For the text-containing cell, return its midpoint in (x, y) coordinate format. 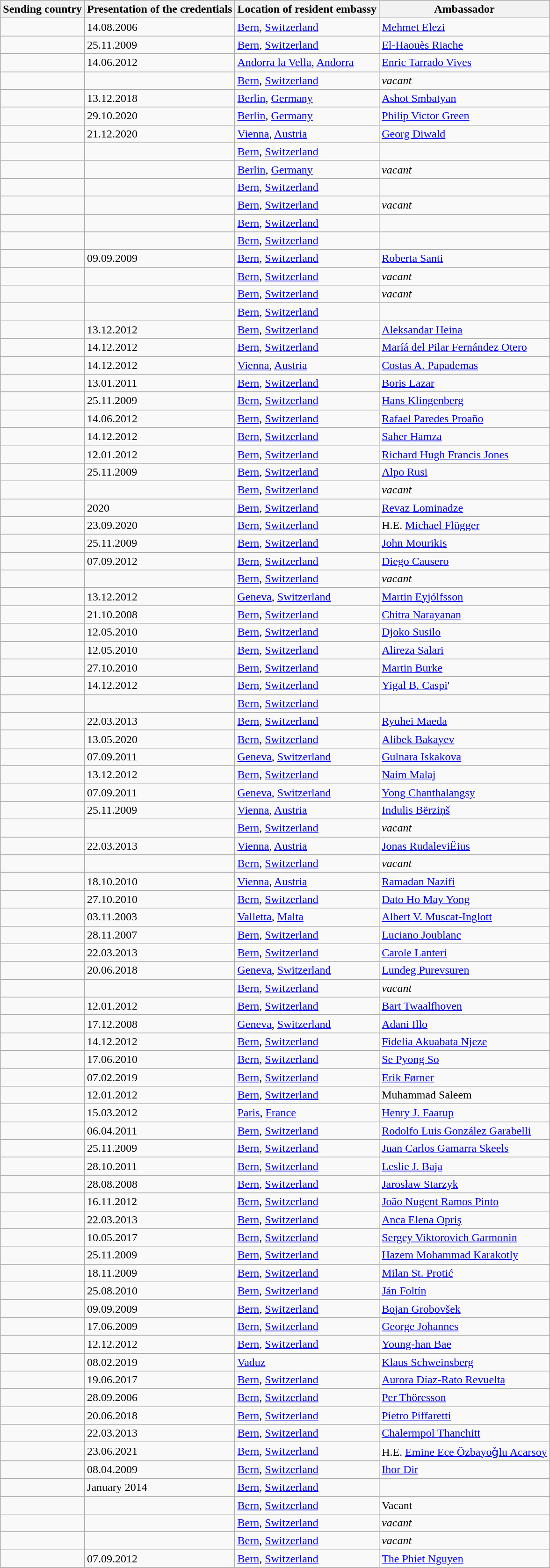
Anca Elena Opriş (465, 1220)
John Mourikis (465, 543)
Young-han Bae (465, 1344)
Jarosław Starzyk (465, 1184)
Rodolfo Luis González Garabelli (465, 1131)
The Phiet Nguyen (465, 1559)
21.12.2020 (160, 134)
06.04.2011 (160, 1131)
Roberta Santi (465, 259)
18.11.2009 (160, 1273)
Diego Causero (465, 561)
Chalermpol Thanchitt (465, 1433)
Henry J. Faarup (465, 1113)
Sending country (43, 9)
Enric Tarrado Vives (465, 63)
Andorra la Vella, Andorra (307, 63)
13.05.2020 (160, 739)
Naim Malaj (465, 774)
Boris Lazar (465, 383)
Jonas RudaleviËius (465, 846)
28.10.2011 (160, 1166)
25.08.2010 (160, 1291)
19.06.2017 (160, 1380)
Vaduz (307, 1362)
Rafael Paredes Proaño (465, 419)
28.09.2006 (160, 1398)
Ihor Dir (465, 1469)
Erik Førner (465, 1077)
El-Haouès Riache (465, 45)
Philip Victor Green (465, 116)
Richard Hugh Francis Jones (465, 454)
Adani Illo (465, 1024)
28.11.2007 (160, 935)
Martin Eyjólfsson (465, 597)
Klaus Schweinsberg (465, 1362)
Carole Lanteri (465, 953)
Sergey Viktorovich Garmonin (465, 1237)
2020 (160, 507)
Paris, France (307, 1113)
Muhammad Saleem (465, 1095)
Ashot Smbatyan (465, 98)
Albert V. Muscat-Inglott (465, 917)
H.E. Emine Ece Özbayoǧlu Acarsoy (465, 1452)
Bojan Grobovšek (465, 1308)
14.08.2006 (160, 27)
Revaz Lominadze (465, 507)
Yigal B. Caspi' (465, 686)
07.02.2019 (160, 1077)
Pietro Piffaretti (465, 1416)
Alireza Salari (465, 650)
21.10.2008 (160, 614)
Martin Burke (465, 668)
Ambassador (465, 9)
Leslie J. Baja (465, 1166)
Hazem Mohammad Karakotly (465, 1255)
Alpo Rusi (465, 472)
George Johannes (465, 1326)
Hans Klingenberg (465, 401)
Location of resident embassy (307, 9)
12.12.2012 (160, 1344)
Ján Foltín (465, 1291)
28.08.2008 (160, 1184)
16.11.2012 (160, 1202)
Bart Twaalfhoven (465, 1006)
Gulnara Iskakova (465, 757)
Ramadan Nazifi (465, 882)
Costas A. Papademas (465, 365)
H.E. Michael Flügger (465, 526)
Maríá del Pilar Fernández Otero (465, 347)
29.10.2020 (160, 116)
Indulis Bërziņš (465, 810)
Per Thöresson (465, 1398)
23.06.2021 (160, 1452)
Lundeg Purevsuren (465, 970)
10.05.2017 (160, 1237)
18.10.2010 (160, 882)
Juan Carlos Gamarra Skeels (465, 1149)
08.04.2009 (160, 1469)
Valletta, Malta (307, 917)
Luciano Joublanc (465, 935)
Vacant (465, 1505)
13.01.2011 (160, 383)
Ryuhei Maeda (465, 721)
Yong Chanthalangsy (465, 793)
January 2014 (160, 1487)
Georg Diwald (465, 134)
Saher Hamza (465, 436)
17.06.2009 (160, 1326)
17.12.2008 (160, 1024)
15.03.2012 (160, 1113)
Presentation of the credentials (160, 9)
Aurora Díaz-Rato Revuelta (465, 1380)
17.06.2010 (160, 1059)
Aleksandar Heina (465, 330)
Djoko Susilo (465, 632)
13.12.2018 (160, 98)
Alibek Bakayev (465, 739)
Chitra Narayanan (465, 614)
João Nugent Ramos Pinto (465, 1202)
Dato Ho May Yong (465, 899)
23.09.2020 (160, 526)
Mehmet Elezi (465, 27)
03.11.2003 (160, 917)
Se Pyong So (465, 1059)
08.02.2019 (160, 1362)
Milan St. Protić (465, 1273)
Fidelia Akuabata Njeze (465, 1041)
